Provide the (x, y) coordinate of the cell's center where the given text is located.  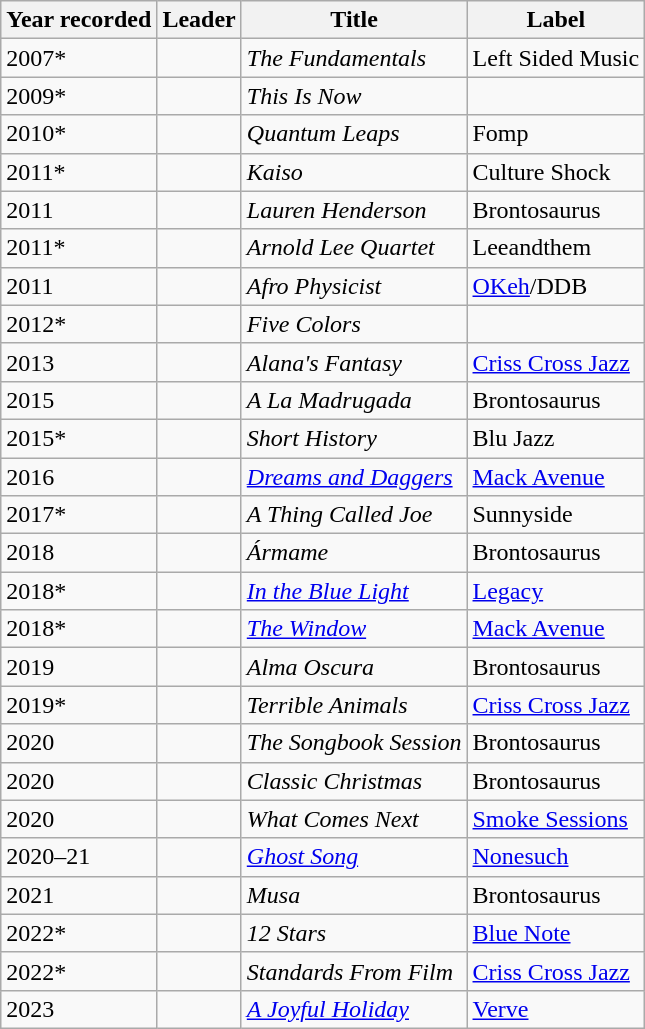
2010* (79, 134)
12 Stars (354, 933)
A La Madrugada (354, 400)
Musa (354, 895)
2007* (79, 58)
2019 (79, 667)
Leader (199, 20)
2015* (79, 438)
2012* (79, 324)
What Comes Next (354, 819)
Blu Jazz (556, 438)
Five Colors (354, 324)
Dreams and Daggers (354, 477)
2019* (79, 705)
2018 (79, 553)
Alma Oscura (354, 667)
2021 (79, 895)
A Thing Called Joe (354, 515)
2015 (79, 400)
Alana's Fantasy (354, 362)
2013 (79, 362)
Fomp (556, 134)
2016 (79, 477)
Lauren Henderson (354, 210)
Verve (556, 1009)
2009* (79, 96)
Afro Physicist (354, 286)
Standards From Film (354, 971)
Nonesuch (556, 857)
In the Blue Light (354, 591)
The Fundamentals (354, 58)
Ármame (354, 553)
2017* (79, 515)
Label (556, 20)
Left Sided Music (556, 58)
Kaiso (354, 172)
Ghost Song (354, 857)
2023 (79, 1009)
Year recorded (79, 20)
2020–21 (79, 857)
The Window (354, 629)
Arnold Lee Quartet (354, 248)
Short History (354, 438)
Leeandthem (556, 248)
A Joyful Holiday (354, 1009)
Quantum Leaps (354, 134)
Terrible Animals (354, 705)
Smoke Sessions (556, 819)
The Songbook Session (354, 743)
Legacy (556, 591)
Culture Shock (556, 172)
Classic Christmas (354, 781)
OKeh/DDB (556, 286)
This Is Now (354, 96)
Sunnyside (556, 515)
Blue Note (556, 933)
Title (354, 20)
